Extract the (x, y) coordinate from the center of the cell holding the provided text.  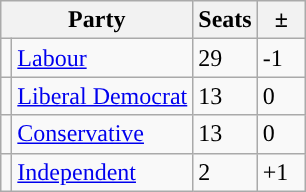
29 (225, 58)
Labour (102, 58)
-1 (281, 58)
Party (97, 20)
Conservative (102, 134)
Independent (102, 172)
± (281, 20)
2 (225, 172)
Seats (225, 20)
Liberal Democrat (102, 96)
+1 (281, 172)
